Capture the cell that displays the provided text and extract its [x, y] central coordinate. 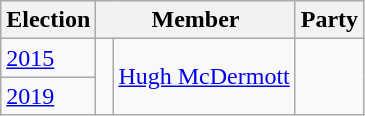
Election [48, 20]
2019 [48, 96]
Member [196, 20]
Party [329, 20]
2015 [48, 58]
Hugh McDermott [204, 77]
